Search for the cell housing the specified text and yield its [x, y] center coordinate. 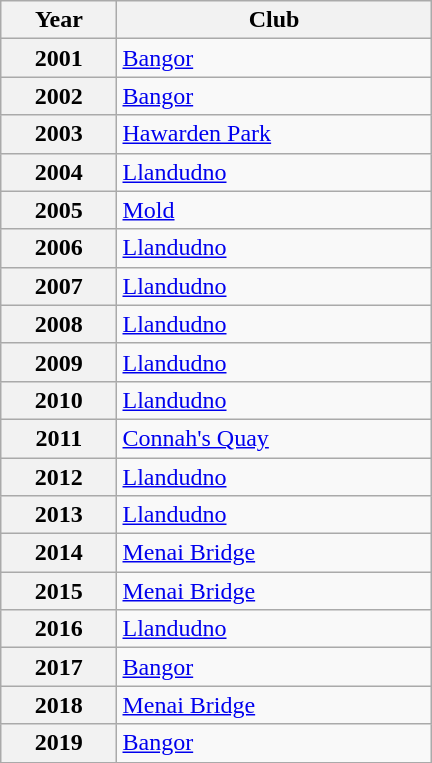
2009 [59, 362]
2013 [59, 515]
Year [59, 20]
2005 [59, 210]
Connah's Quay [274, 438]
2017 [59, 667]
2019 [59, 743]
2004 [59, 172]
2007 [59, 286]
2016 [59, 629]
2002 [59, 96]
Club [274, 20]
2015 [59, 591]
2003 [59, 134]
2006 [59, 248]
2010 [59, 400]
2018 [59, 705]
Mold [274, 210]
2012 [59, 477]
2014 [59, 553]
Hawarden Park [274, 134]
2001 [59, 58]
2008 [59, 324]
2011 [59, 438]
